From the cell containing the given text, extract its center point as [X, Y] coordinate. 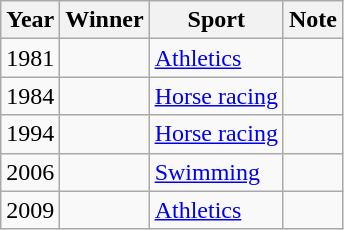
Sport [216, 20]
2009 [30, 210]
Winner [104, 20]
1984 [30, 96]
1994 [30, 134]
1981 [30, 58]
Note [312, 20]
2006 [30, 172]
Swimming [216, 172]
Year [30, 20]
